Identify which cell holds the provided text, then report its (x, y) central coordinate. 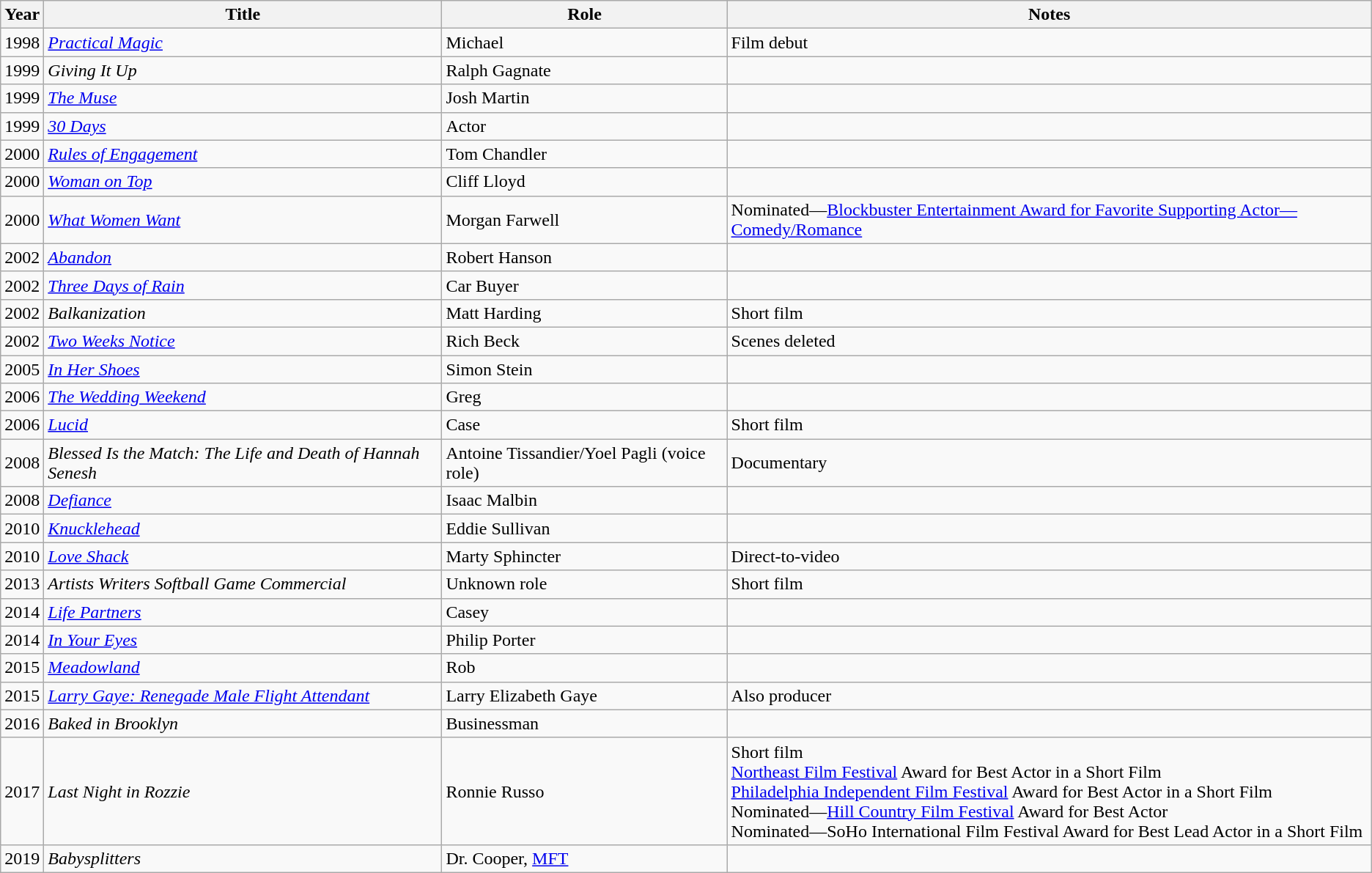
Knucklehead (243, 528)
30 Days (243, 126)
Eddie Sullivan (585, 528)
2019 (22, 858)
Woman on Top (243, 182)
Baked in Brooklyn (243, 723)
Philip Porter (585, 640)
Title (243, 15)
2005 (22, 369)
Notes (1050, 15)
Balkanization (243, 313)
2013 (22, 584)
Three Days of Rain (243, 285)
Practical Magic (243, 43)
Simon Stein (585, 369)
Josh Martin (585, 98)
Isaac Malbin (585, 501)
Michael (585, 43)
Babysplitters (243, 858)
Film debut (1050, 43)
Larry Gaye: Renegade Male Flight Attendant (243, 696)
Marty Sphincter (585, 556)
Matt Harding (585, 313)
Actor (585, 126)
Artists Writers Softball Game Commercial (243, 584)
Two Weeks Notice (243, 341)
What Women Want (243, 220)
Role (585, 15)
Year (22, 15)
Love Shack (243, 556)
Rich Beck (585, 341)
Last Night in Rozzie (243, 791)
Giving It Up (243, 70)
Antoine Tissandier/Yoel Pagli (voice role) (585, 463)
Businessman (585, 723)
Cliff Lloyd (585, 182)
In Her Shoes (243, 369)
Life Partners (243, 612)
Meadowland (243, 668)
Larry Elizabeth Gaye (585, 696)
Greg (585, 397)
Rules of Engagement (243, 154)
In Your Eyes (243, 640)
Robert Hanson (585, 257)
2017 (22, 791)
Ronnie Russo (585, 791)
Casey (585, 612)
Morgan Farwell (585, 220)
Tom Chandler (585, 154)
Car Buyer (585, 285)
Case (585, 425)
Blessed Is the Match: The Life and Death of Hannah Senesh (243, 463)
Unknown role (585, 584)
Nominated—Blockbuster Entertainment Award for Favorite Supporting Actor—Comedy/Romance (1050, 220)
Rob (585, 668)
Abandon (243, 257)
2016 (22, 723)
Direct-to-video (1050, 556)
1998 (22, 43)
Lucid (243, 425)
Ralph Gagnate (585, 70)
Documentary (1050, 463)
Dr. Cooper, MFT (585, 858)
The Wedding Weekend (243, 397)
Defiance (243, 501)
Scenes deleted (1050, 341)
Also producer (1050, 696)
The Muse (243, 98)
